Pinpoint the cell where the given text exists, returning its (x, y) midpoint coordinate. 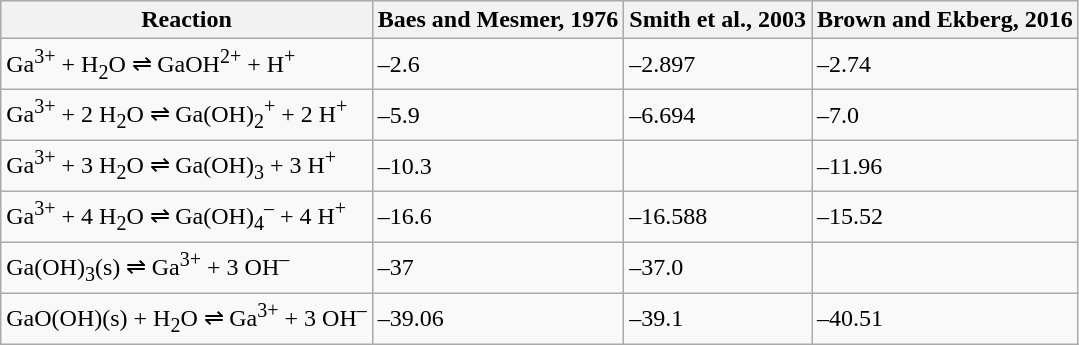
Ga3+ + 2 H2O ⇌ Ga(OH)2+ + 2 H+ (187, 116)
–37.0 (718, 268)
–2.6 (498, 64)
Ga3+ + 3 H2O ⇌ Ga(OH)3 + 3 H+ (187, 166)
Ga(OH)3(s) ⇌ Ga3+ + 3 OH– (187, 268)
Baes and Mesmer, 1976 (498, 20)
–16.6 (498, 216)
Ga3+ + 4 H2O ⇌ Ga(OH)4– + 4 H+ (187, 216)
–39.1 (718, 318)
–2.897 (718, 64)
–39.06 (498, 318)
–11.96 (946, 166)
Reaction (187, 20)
–2.74 (946, 64)
–15.52 (946, 216)
Ga3+ + H2O ⇌ GaOH2+ + H+ (187, 64)
–40.51 (946, 318)
GaO(OH)(s) + H2O ⇌ Ga3+ + 3 OH– (187, 318)
–16.588 (718, 216)
–5.9 (498, 116)
–6.694 (718, 116)
Brown and Ekberg, 2016 (946, 20)
–37 (498, 268)
–7.0 (946, 116)
–10.3 (498, 166)
Smith et al., 2003 (718, 20)
